Pinpoint the cell where the given text exists, returning its [X, Y] midpoint coordinate. 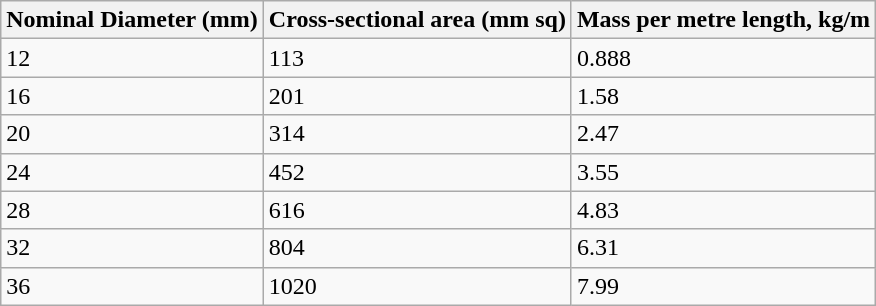
7.99 [723, 286]
32 [132, 248]
1.58 [723, 96]
20 [132, 134]
616 [417, 210]
28 [132, 210]
24 [132, 172]
Mass per metre length, kg/m [723, 20]
12 [132, 58]
4.83 [723, 210]
2.47 [723, 134]
1020 [417, 286]
16 [132, 96]
452 [417, 172]
113 [417, 58]
36 [132, 286]
6.31 [723, 248]
Cross-sectional area (mm sq) [417, 20]
3.55 [723, 172]
Nominal Diameter (mm) [132, 20]
804 [417, 248]
314 [417, 134]
0.888 [723, 58]
201 [417, 96]
